Identify which cell holds the provided text, then report its [X, Y] central coordinate. 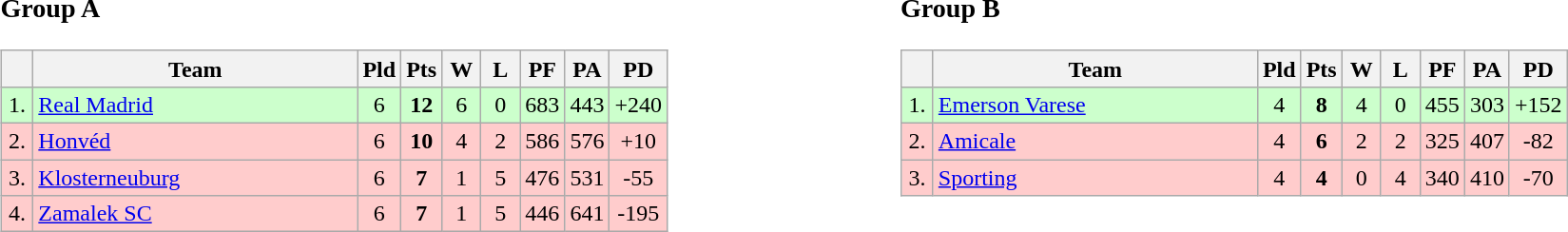
Honvéd [196, 142]
531 [588, 178]
4. [17, 214]
303 [1487, 105]
576 [588, 142]
-70 [1539, 178]
683 [542, 105]
-195 [639, 214]
-82 [1539, 142]
12 [422, 105]
325 [1442, 142]
-55 [639, 178]
476 [542, 178]
407 [1487, 142]
Amicale [1095, 142]
Emerson Varese [1095, 105]
340 [1442, 178]
+152 [1539, 105]
+240 [639, 105]
410 [1487, 178]
8 [1322, 105]
Sporting [1095, 178]
Real Madrid [196, 105]
641 [588, 214]
10 [422, 142]
+10 [639, 142]
455 [1442, 105]
446 [542, 214]
Zamalek SC [196, 214]
586 [542, 142]
443 [588, 105]
Klosterneuburg [196, 178]
